For the text-containing cell, return its midpoint in (x, y) coordinate format. 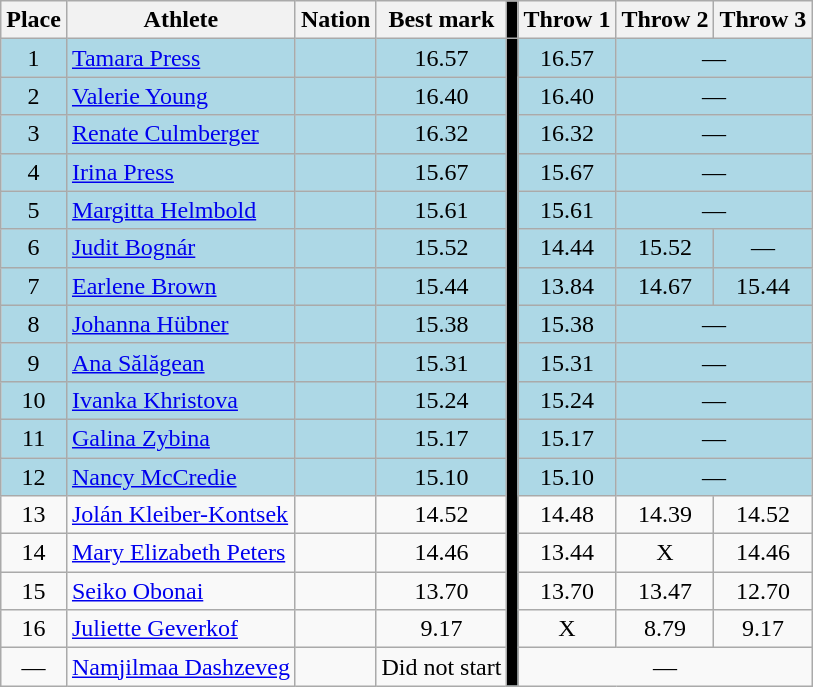
Ana Sălăgean (180, 362)
15 (34, 591)
6 (34, 248)
Valerie Young (180, 96)
Place (34, 20)
Tamara Press (180, 58)
8 (34, 324)
Judit Bognár (180, 248)
Margitta Helmbold (180, 210)
11 (34, 438)
Ivanka Khristova (180, 400)
4 (34, 172)
10 (34, 400)
Throw 1 (567, 20)
16 (34, 629)
14.39 (665, 515)
Jolán Kleiber-Kontsek (180, 515)
13 (34, 515)
Did not start (442, 667)
Throw 2 (665, 20)
Throw 3 (763, 20)
13.84 (567, 286)
Earlene Brown (180, 286)
Juliette Geverkof (180, 629)
7 (34, 286)
13.47 (665, 591)
12 (34, 477)
5 (34, 210)
9 (34, 362)
12.70 (763, 591)
Johanna Hübner (180, 324)
14.44 (567, 248)
Best mark (442, 20)
1 (34, 58)
Nancy McCredie (180, 477)
8.79 (665, 629)
3 (34, 134)
Athlete (180, 20)
Seiko Obonai (180, 591)
Renate Culmberger (180, 134)
14 (34, 553)
Irina Press (180, 172)
Mary Elizabeth Peters (180, 553)
13.44 (567, 553)
2 (34, 96)
Namjilmaa Dashzeveg (180, 667)
14.67 (665, 286)
14.48 (567, 515)
Galina Zybina (180, 438)
Nation (335, 20)
